Identify which cell holds the provided text, then report its (x, y) central coordinate. 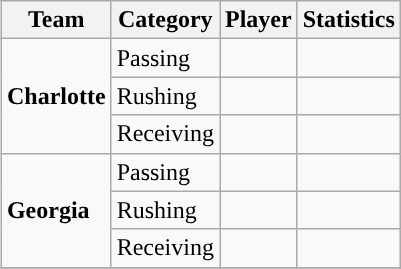
Player (259, 20)
Charlotte (56, 96)
Category (165, 20)
Team (56, 20)
Statistics (348, 20)
Georgia (56, 210)
